Scan for the cell matching the given text and deliver its (X, Y) coordinate at center. 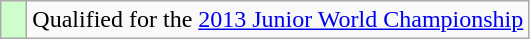
Qualified for the 2013 Junior World Championship (278, 20)
